Return [X, Y] of the center of cell containing provided text 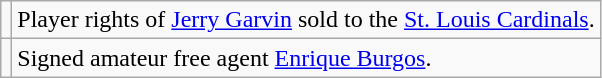
Signed amateur free agent Enrique Burgos. [306, 58]
Player rights of Jerry Garvin sold to the St. Louis Cardinals. [306, 20]
